Output the [x, y] coordinate of the center of the cell containing the given text.  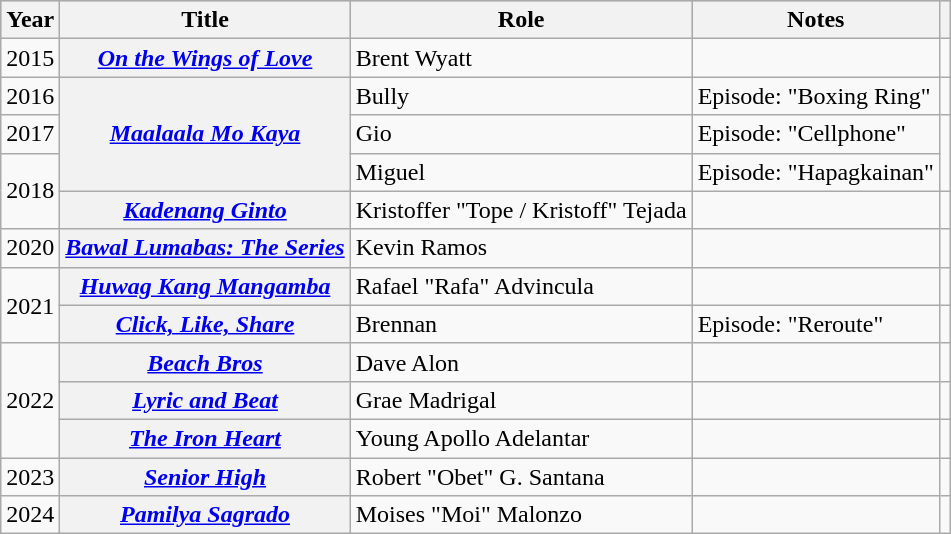
Dave Alon [521, 362]
Huwag Kang Mangamba [205, 286]
The Iron Heart [205, 438]
2015 [30, 58]
Episode: "Boxing Ring" [816, 96]
Bawal Lumabas: The Series [205, 248]
Notes [816, 20]
2023 [30, 477]
Rafael "Rafa" Advincula [521, 286]
Bully [521, 96]
Kadenang Ginto [205, 210]
Brent Wyatt [521, 58]
Click, Like, Share [205, 324]
2024 [30, 515]
Episode: "Hapagkainan" [816, 172]
Moises "Moi" Malonzo [521, 515]
Maalaala Mo Kaya [205, 134]
Lyric and Beat [205, 400]
Role [521, 20]
Miguel [521, 172]
2020 [30, 248]
Grae Madrigal [521, 400]
2021 [30, 305]
Pamilya Sagrado [205, 515]
Year [30, 20]
Kevin Ramos [521, 248]
Episode: "Reroute" [816, 324]
Senior High [205, 477]
2016 [30, 96]
Title [205, 20]
Brennan [521, 324]
2022 [30, 400]
Robert "Obet" G. Santana [521, 477]
2017 [30, 134]
On the Wings of Love [205, 58]
Kristoffer "Tope / Kristoff" Tejada [521, 210]
Young Apollo Adelantar [521, 438]
Gio [521, 134]
Episode: "Cellphone" [816, 134]
Beach Bros [205, 362]
2018 [30, 191]
